Scan for the cell matching the given text and deliver its (x, y) coordinate at center. 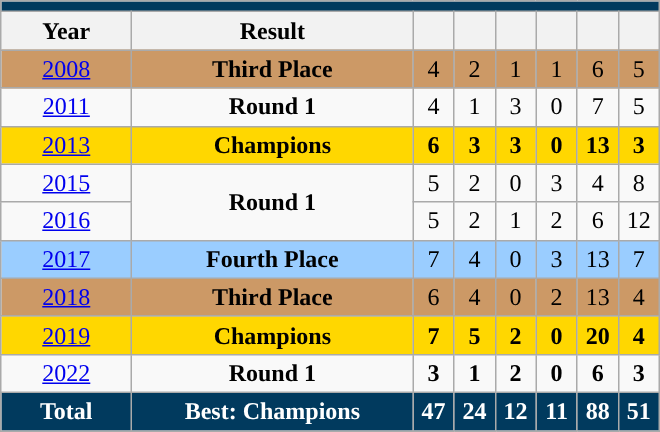
Result (272, 31)
2016 (66, 221)
Best: Champions (272, 411)
2017 (66, 259)
2015 (66, 183)
88 (598, 411)
47 (434, 411)
20 (598, 335)
2013 (66, 145)
24 (474, 411)
Total (66, 411)
2019 (66, 335)
8 (638, 183)
Year (66, 31)
51 (638, 411)
2011 (66, 107)
2018 (66, 297)
2022 (66, 373)
11 (556, 411)
Fourth Place (272, 259)
2008 (66, 69)
